Find where the given text appears and provide that cell's center as (x, y) coordinate. 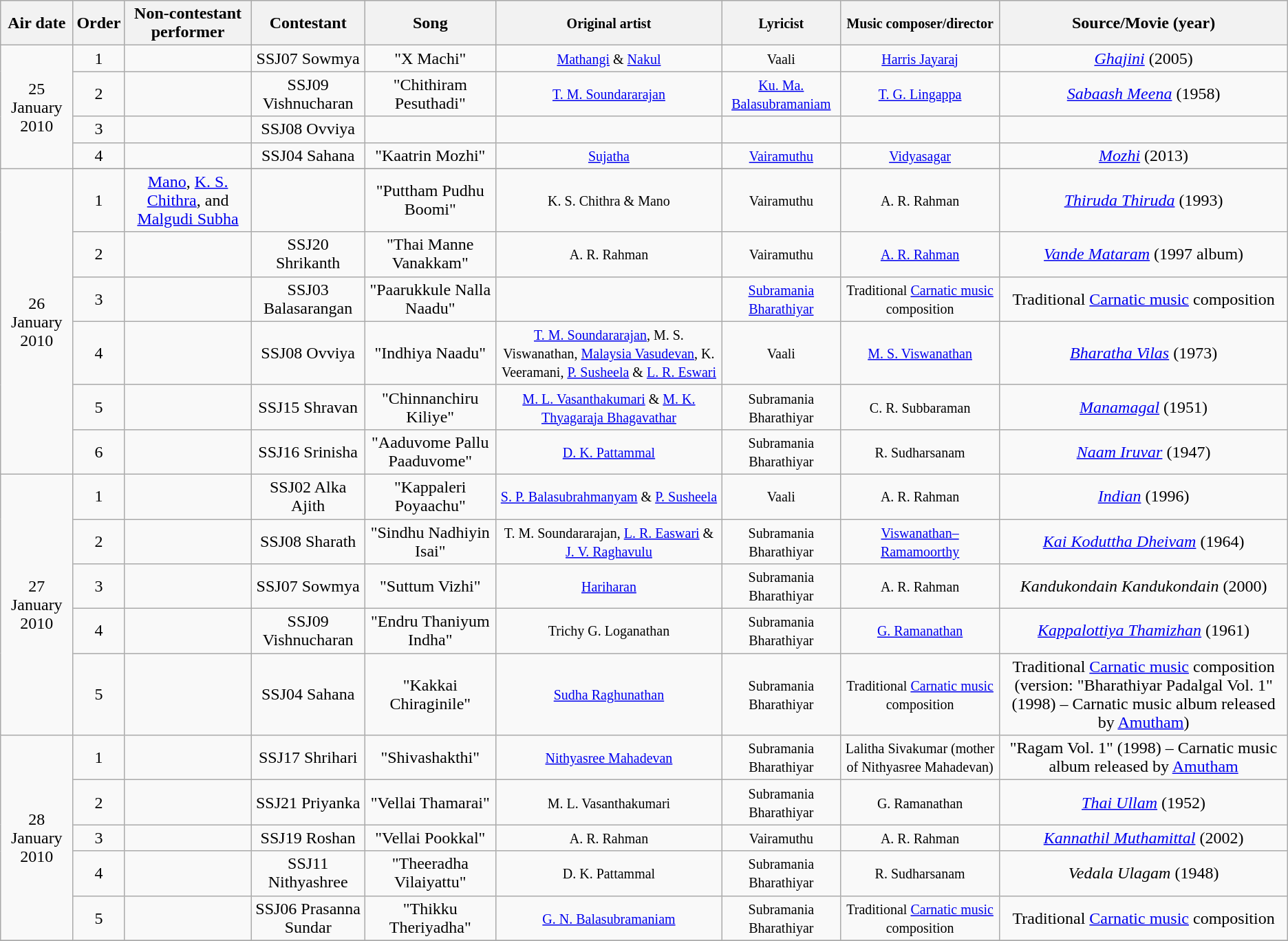
Thai Ullam (1952) (1144, 802)
"Kakkai Chiraginile" (430, 695)
Contestant (308, 23)
"Aaduvome Pallu Paaduvome" (430, 451)
C. R. Subbaraman (920, 407)
Manamagal (1951) (1144, 407)
6 (99, 451)
T. M. Soundararajan, M. S. Viswanathan, Malaysia Vasudevan, K. Veeramani, P. Susheela & L. R. Eswari (608, 353)
Mathangi & Nakul (608, 58)
SSJ16 Srinisha (308, 451)
"Puttham Pudhu Boomi" (430, 200)
SSJ17 Shrihari (308, 758)
Sudha Raghunathan (608, 695)
M. L. Vasanthakumari (608, 802)
Trichy G. Loganathan (608, 631)
Bharatha Vilas (1973) (1144, 353)
G. N. Balasubramaniam (608, 918)
Kandukondain Kandukondain (2000) (1144, 586)
Traditional Carnatic music composition (version: "Bharathiyar Padalgal Vol. 1" (1998) – Carnatic music album released by Amutham) (1144, 695)
Lyricist (781, 23)
SSJ19 Roshan (308, 838)
"X Machi" (430, 58)
Viswanathan–Ramamoorthy (920, 541)
"Vellai Pookkal" (430, 838)
Hariharan (608, 586)
S. P. Balasubrahmanyam & P. Susheela (608, 497)
Vidyasagar (920, 155)
Lalitha Sivakumar (mother of Nithyasree Mahadevan) (920, 758)
SSJ06 Prasanna Sundar (308, 918)
Indian (1996) (1144, 497)
Vande Mataram (1997 album) (1144, 255)
T. M. Soundararajan, L. R. Easwari & J. V. Raghavulu (608, 541)
"Vellai Thamarai" (430, 802)
Thiruda Thiruda (1993) (1144, 200)
Sabaash Meena (1958) (1144, 94)
28 January 2010 (37, 838)
27 January 2010 (37, 604)
26 January 2010 (37, 321)
25 January 2010 (37, 107)
"Indhiya Naadu" (430, 353)
Order (99, 23)
"Thai Manne Vanakkam" (430, 255)
"Sindhu Nadhiyin Isai" (430, 541)
Song (430, 23)
Harris Jayaraj (920, 58)
"Paarukkule Nalla Naadu" (430, 299)
SSJ11 Nithyashree (308, 874)
Ku. Ma. Balasubramaniam (781, 94)
"Suttum Vizhi" (430, 586)
Kappalottiya Thamizhan (1961) (1144, 631)
SSJ08 Sharath (308, 541)
M. L. Vasanthakumari & M. K. Thyagaraja Bhagavathar (608, 407)
T. G. Lingappa (920, 94)
SSJ15 Shravan (308, 407)
Source/Movie (year) (1144, 23)
Mano, K. S. Chithra, and Malgudi Subha (188, 200)
Music composer/director (920, 23)
M. S. Viswanathan (920, 353)
SSJ02 Alka Ajith (308, 497)
"Kappaleri Poyaachu" (430, 497)
T. M. Soundararajan (608, 94)
Ghajini (2005) (1144, 58)
Sujatha (608, 155)
K. S. Chithra & Mano (608, 200)
SSJ03 Balasarangan (308, 299)
SSJ21 Priyanka (308, 802)
"Kaatrin Mozhi" (430, 155)
"Endru Thaniyum Indha" (430, 631)
Non-contestant performer (188, 23)
Vedala Ulagam (1948) (1144, 874)
Mozhi (2013) (1144, 155)
"Chinnanchiru Kiliye" (430, 407)
Nithyasree Mahadevan (608, 758)
Kai Koduttha Dheivam (1964) (1144, 541)
"Chithiram Pesuthadi" (430, 94)
Naam Iruvar (1947) (1144, 451)
Kannathil Muthamittal (2002) (1144, 838)
"Theeradha Vilaiyattu" (430, 874)
Original artist (608, 23)
"Ragam Vol. 1" (1998) – Carnatic music album released by Amutham (1144, 758)
"Shivashakthi" (430, 758)
"Thikku Theriyadha" (430, 918)
Air date (37, 23)
SSJ20 Shrikanth (308, 255)
